Capture the cell that displays the provided text and extract its [x, y] central coordinate. 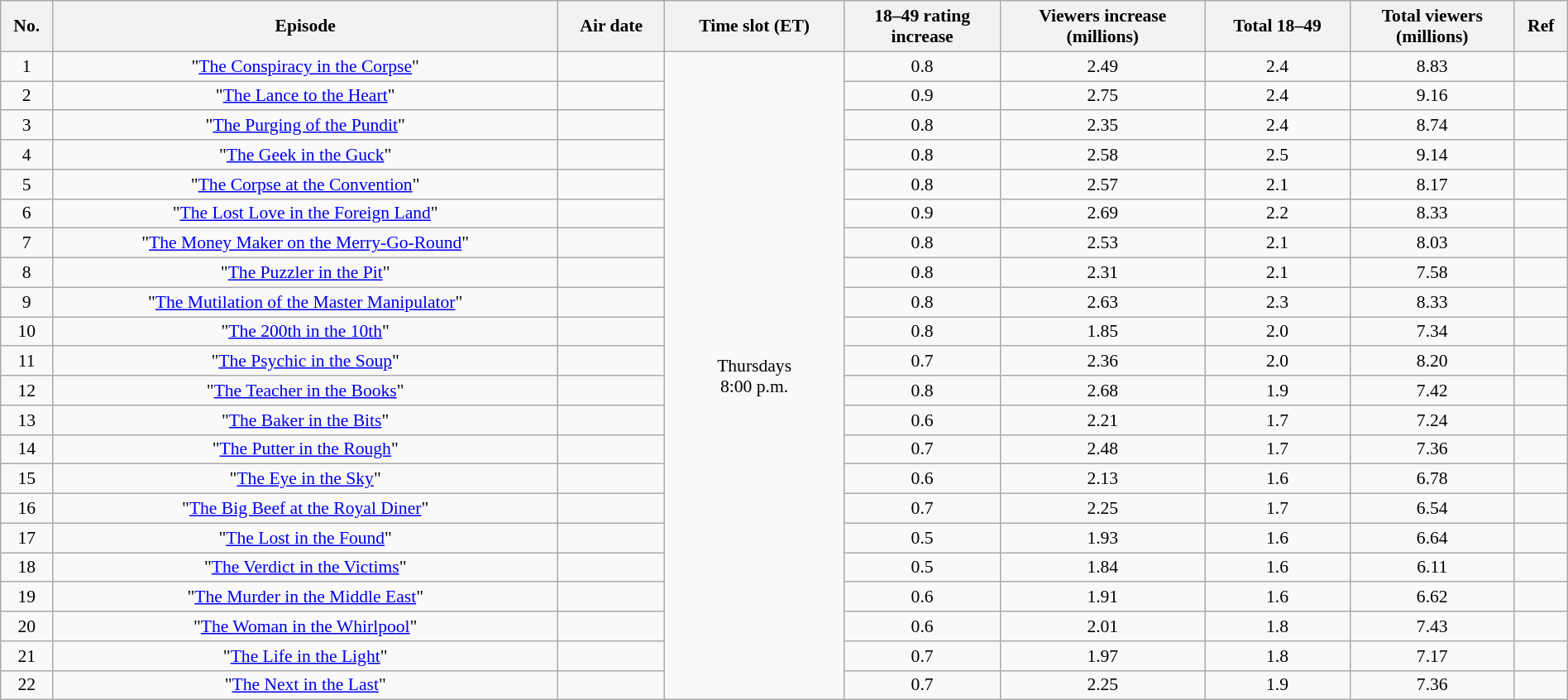
1.84 [1103, 568]
Total viewers(millions) [1432, 26]
Time slot (ET) [754, 26]
2.01 [1103, 626]
22 [26, 685]
1.91 [1103, 597]
"The 200th in the 10th" [306, 332]
"The Mutilation of the Master Manipulator" [306, 302]
20 [26, 626]
7.43 [1432, 626]
6.64 [1432, 538]
7.42 [1432, 391]
Episode [306, 26]
"The Geek in the Guck" [306, 155]
2.49 [1103, 66]
2.3 [1278, 302]
9 [26, 302]
No. [26, 26]
"The Purging of the Pundit" [306, 126]
Air date [612, 26]
2.35 [1103, 126]
6.54 [1432, 509]
"The Money Maker on the Merry-Go-Round" [306, 243]
"The Woman in the Whirlpool" [306, 626]
7.24 [1432, 420]
"The Psychic in the Soup" [306, 362]
2.21 [1103, 420]
"The Baker in the Bits" [306, 420]
6 [26, 213]
2.2 [1278, 213]
"The Puzzler in the Pit" [306, 273]
Viewers increase(millions) [1103, 26]
9.14 [1432, 155]
4 [26, 155]
2.31 [1103, 273]
17 [26, 538]
"The Lost Love in the Foreign Land" [306, 213]
"The Eye in the Sky" [306, 479]
9.16 [1432, 96]
6.11 [1432, 568]
2.13 [1103, 479]
"The Life in the Light" [306, 656]
3 [26, 126]
5 [26, 185]
2.58 [1103, 155]
7.17 [1432, 656]
2 [26, 96]
8.20 [1432, 362]
1.85 [1103, 332]
1.97 [1103, 656]
2.5 [1278, 155]
8.03 [1432, 243]
"The Murder in the Middle East" [306, 597]
18 [26, 568]
2.69 [1103, 213]
2.68 [1103, 391]
15 [26, 479]
7 [26, 243]
2.48 [1103, 449]
8.17 [1432, 185]
10 [26, 332]
2.63 [1103, 302]
"The Lost in the Found" [306, 538]
"The Corpse at the Convention" [306, 185]
2.36 [1103, 362]
Ref [1541, 26]
14 [26, 449]
2.57 [1103, 185]
8.74 [1432, 126]
"The Conspiracy in the Corpse" [306, 66]
11 [26, 362]
18–49 ratingincrease [921, 26]
6.62 [1432, 597]
1 [26, 66]
8 [26, 273]
2.75 [1103, 96]
12 [26, 391]
16 [26, 509]
"The Next in the Last" [306, 685]
"The Teacher in the Books" [306, 391]
1.93 [1103, 538]
7.34 [1432, 332]
"The Big Beef at the Royal Diner" [306, 509]
13 [26, 420]
"The Putter in the Rough" [306, 449]
Total 18–49 [1278, 26]
8.83 [1432, 66]
6.78 [1432, 479]
2.53 [1103, 243]
19 [26, 597]
"The Lance to the Heart" [306, 96]
21 [26, 656]
"The Verdict in the Victims" [306, 568]
Thursdays8:00 p.m. [754, 376]
7.58 [1432, 273]
